Find where the given text appears and provide that cell's center as [x, y] coordinate. 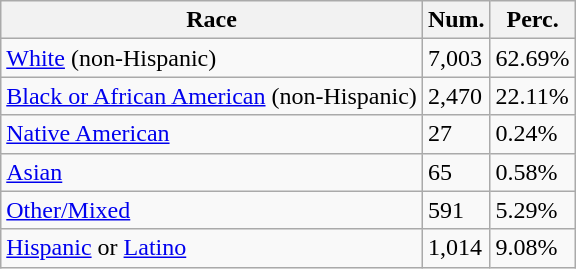
0.24% [532, 134]
0.58% [532, 172]
Other/Mixed [212, 210]
White (non-Hispanic) [212, 58]
2,470 [456, 96]
9.08% [532, 248]
5.29% [532, 210]
Native American [212, 134]
Asian [212, 172]
Black or African American (non-Hispanic) [212, 96]
Num. [456, 20]
Hispanic or Latino [212, 248]
Race [212, 20]
22.11% [532, 96]
Perc. [532, 20]
27 [456, 134]
62.69% [532, 58]
7,003 [456, 58]
65 [456, 172]
1,014 [456, 248]
591 [456, 210]
